Determine the (x, y) coordinate at the center of the cell enclosing the given text.  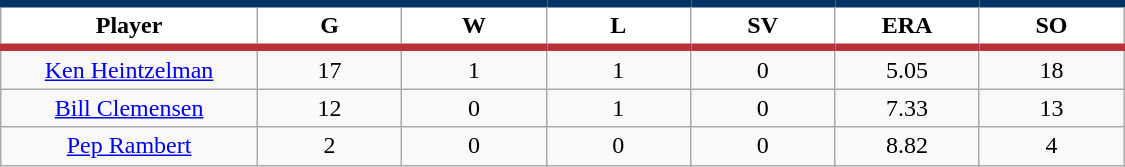
L (618, 26)
2 (329, 146)
4 (1051, 146)
W (474, 26)
18 (1051, 68)
Pep Rambert (130, 146)
17 (329, 68)
7.33 (907, 108)
G (329, 26)
5.05 (907, 68)
SO (1051, 26)
13 (1051, 108)
Ken Heintzelman (130, 68)
12 (329, 108)
ERA (907, 26)
8.82 (907, 146)
SV (763, 26)
Player (130, 26)
Bill Clemensen (130, 108)
